Determine the [x, y] coordinate at the center of the cell enclosing the given text.  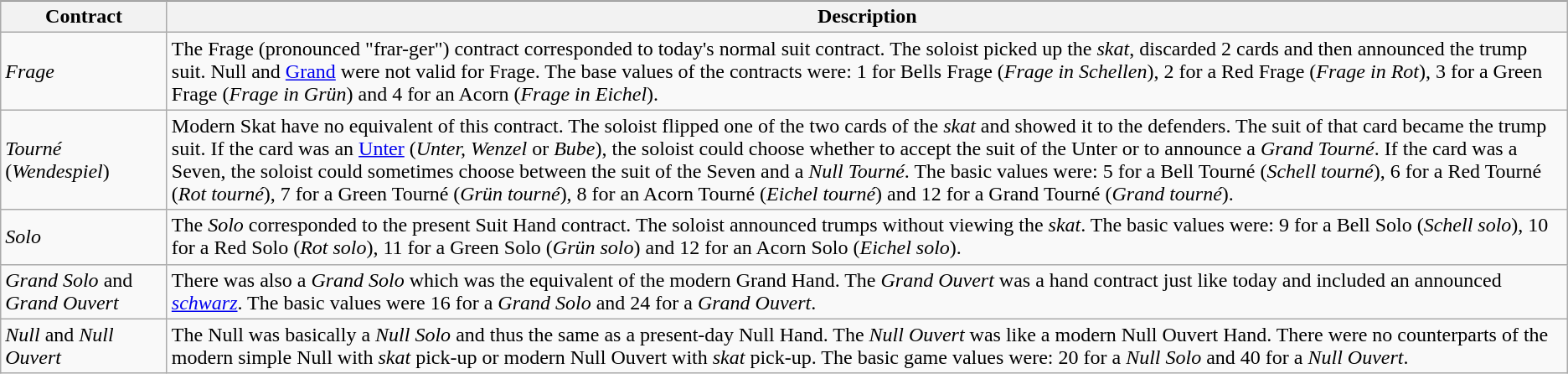
Tourné (Wendespiel) [84, 159]
Contract [84, 17]
Solo [84, 236]
Frage [84, 71]
Null and Null Ouvert [84, 345]
Description [867, 17]
Grand Solo and Grand Ouvert [84, 292]
